Return the [x, y] coordinate for the center point of the cell that contains the specified text.  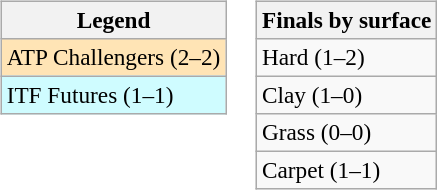
Hard (1–2) [347, 57]
ATP Challengers (2–2) [114, 57]
Clay (1–0) [347, 95]
Carpet (1–1) [347, 171]
ITF Futures (1–1) [114, 95]
Finals by surface [347, 20]
Grass (0–0) [347, 133]
Legend [114, 20]
